Scan for the cell matching the given text and deliver its (X, Y) coordinate at center. 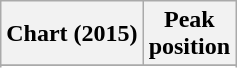
Chart (2015) (72, 34)
Peakposition (189, 34)
